Find where the given text appears and provide that cell's center as (x, y) coordinate. 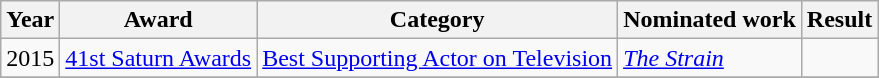
Category (438, 20)
2015 (30, 58)
Result (839, 20)
Year (30, 20)
Nominated work (710, 20)
The Strain (710, 58)
Award (158, 20)
Best Supporting Actor on Television (438, 58)
41st Saturn Awards (158, 58)
